From the cell containing the given text, extract its center point as (X, Y) coordinate. 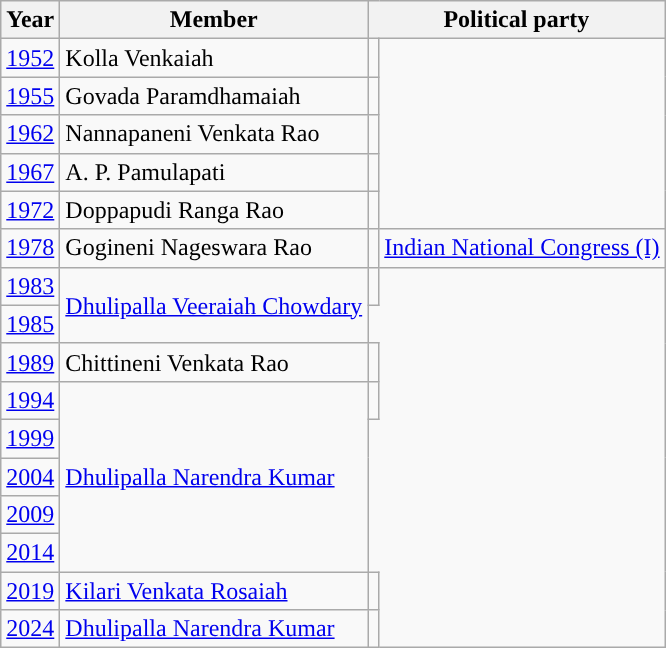
1999 (30, 438)
2009 (30, 515)
2004 (30, 477)
1955 (30, 96)
A. P. Pamulapati (214, 172)
1994 (30, 400)
1967 (30, 172)
1962 (30, 134)
Dhulipalla Veeraiah Chowdary (214, 305)
1978 (30, 248)
1972 (30, 210)
Year (30, 20)
Doppapudi Ranga Rao (214, 210)
Indian National Congress (I) (522, 248)
2024 (30, 629)
Kilari Venkata Rosaiah (214, 591)
Govada Paramdhamaiah (214, 96)
2019 (30, 591)
1952 (30, 58)
2014 (30, 553)
1983 (30, 286)
1989 (30, 362)
Member (214, 20)
Political party (516, 20)
Kolla Venkaiah (214, 58)
Chittineni Venkata Rao (214, 362)
Gogineni Nageswara Rao (214, 248)
1985 (30, 324)
Nannapaneni Venkata Rao (214, 134)
